Scan for the cell matching the given text and deliver its [x, y] coordinate at center. 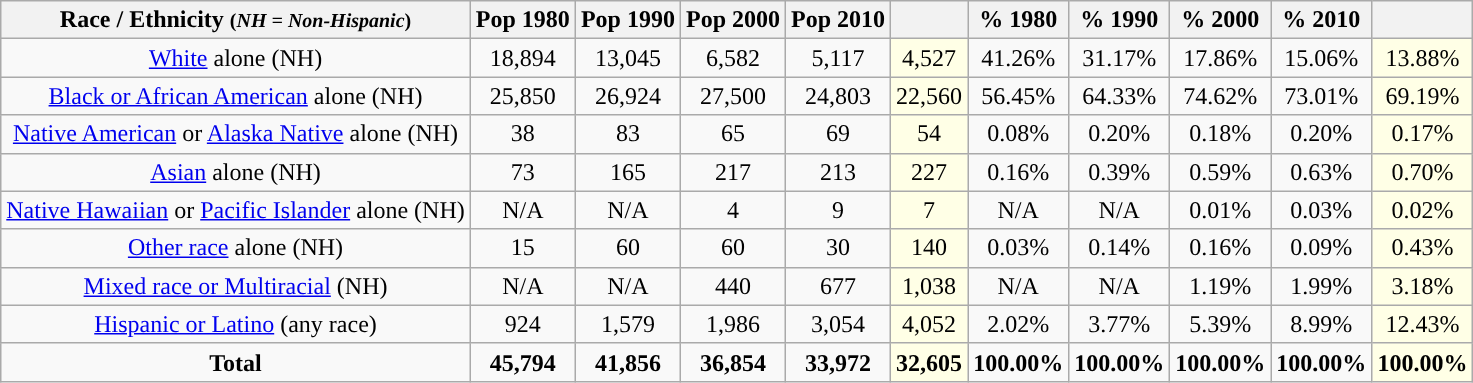
45,794 [522, 362]
3,054 [838, 324]
4,527 [930, 58]
38 [522, 134]
12.43% [1422, 324]
8.99% [1322, 324]
5,117 [838, 58]
3.18% [1422, 286]
0.01% [1220, 210]
73 [522, 172]
15.06% [1322, 58]
0.39% [1120, 172]
Race / Ethnicity (NH = Non-Hispanic) [236, 20]
0.09% [1322, 248]
1,986 [732, 324]
% 2000 [1220, 20]
213 [838, 172]
Pop 1980 [522, 20]
56.45% [1018, 96]
0.08% [1018, 134]
27,500 [732, 96]
9 [838, 210]
5.39% [1220, 324]
22,560 [930, 96]
1,579 [628, 324]
% 1980 [1018, 20]
7 [930, 210]
3.77% [1120, 324]
41,856 [628, 362]
41.26% [1018, 58]
1.99% [1322, 286]
0.18% [1220, 134]
4 [732, 210]
Other race alone (NH) [236, 248]
69 [838, 134]
25,850 [522, 96]
6,582 [732, 58]
Native American or Alaska Native alone (NH) [236, 134]
0.43% [1422, 248]
64.33% [1120, 96]
Total [236, 362]
4,052 [930, 324]
33,972 [838, 362]
Black or African American alone (NH) [236, 96]
440 [732, 286]
13.88% [1422, 58]
White alone (NH) [236, 58]
69.19% [1422, 96]
17.86% [1220, 58]
1,038 [930, 286]
54 [930, 134]
Asian alone (NH) [236, 172]
1.19% [1220, 286]
Mixed race or Multiracial (NH) [236, 286]
0.59% [1220, 172]
140 [930, 248]
74.62% [1220, 96]
0.63% [1322, 172]
0.14% [1120, 248]
36,854 [732, 362]
73.01% [1322, 96]
% 1990 [1120, 20]
15 [522, 248]
Pop 1990 [628, 20]
2.02% [1018, 324]
31.17% [1120, 58]
18,894 [522, 58]
% 2010 [1322, 20]
Pop 2000 [732, 20]
26,924 [628, 96]
0.02% [1422, 210]
924 [522, 324]
13,045 [628, 58]
227 [930, 172]
0.17% [1422, 134]
Hispanic or Latino (any race) [236, 324]
677 [838, 286]
0.70% [1422, 172]
30 [838, 248]
Native Hawaiian or Pacific Islander alone (NH) [236, 210]
165 [628, 172]
83 [628, 134]
Pop 2010 [838, 20]
32,605 [930, 362]
65 [732, 134]
217 [732, 172]
24,803 [838, 96]
